From the cell containing the given text, extract its center point as (x, y) coordinate. 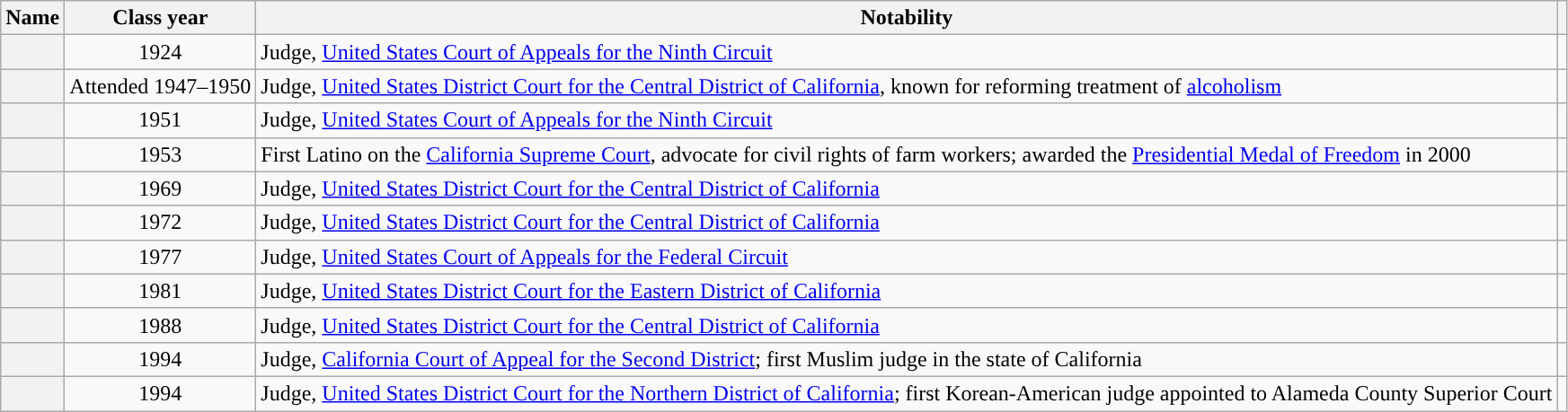
1953 (160, 154)
Notability (907, 18)
1981 (160, 291)
1977 (160, 257)
Judge, California Court of Appeal for the Second District; first Muslim judge in the state of California (907, 359)
1969 (160, 188)
1951 (160, 120)
1924 (160, 52)
1972 (160, 223)
Attended 1947–1950 (160, 86)
Name (32, 18)
Judge, United States District Court for the Northern District of California; first Korean-American judge appointed to Alameda County Superior Court (907, 393)
Judge, United States District Court for the Central District of California, known for reforming treatment of alcoholism (907, 86)
Judge, United States Court of Appeals for the Federal Circuit (907, 257)
Judge, United States District Court for the Eastern District of California (907, 291)
First Latino on the California Supreme Court, advocate for civil rights of farm workers; awarded the Presidential Medal of Freedom in 2000 (907, 154)
1988 (160, 325)
Class year (160, 18)
